Search for the cell housing the specified text and yield its (x, y) center coordinate. 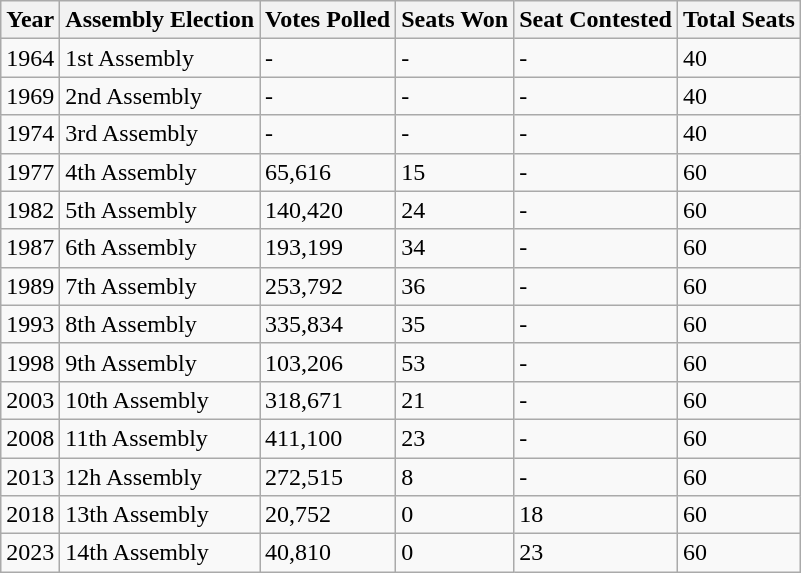
2003 (30, 400)
53 (455, 362)
1982 (30, 210)
1969 (30, 96)
272,515 (328, 477)
20,752 (328, 515)
40,810 (328, 553)
8 (455, 477)
24 (455, 210)
4th Assembly (160, 172)
15 (455, 172)
1st Assembly (160, 58)
Seat Contested (596, 20)
34 (455, 248)
2013 (30, 477)
103,206 (328, 362)
140,420 (328, 210)
253,792 (328, 286)
Votes Polled (328, 20)
12h Assembly (160, 477)
1987 (30, 248)
65,616 (328, 172)
1964 (30, 58)
14th Assembly (160, 553)
9th Assembly (160, 362)
35 (455, 324)
3rd Assembly (160, 134)
Seats Won (455, 20)
2023 (30, 553)
1989 (30, 286)
193,199 (328, 248)
13th Assembly (160, 515)
8th Assembly (160, 324)
2018 (30, 515)
5th Assembly (160, 210)
335,834 (328, 324)
7th Assembly (160, 286)
318,671 (328, 400)
21 (455, 400)
1998 (30, 362)
1974 (30, 134)
Year (30, 20)
Total Seats (738, 20)
Assembly Election (160, 20)
1993 (30, 324)
6th Assembly (160, 248)
2nd Assembly (160, 96)
36 (455, 286)
411,100 (328, 438)
11th Assembly (160, 438)
10th Assembly (160, 400)
18 (596, 515)
2008 (30, 438)
1977 (30, 172)
